Capture the cell that displays the provided text and extract its (X, Y) central coordinate. 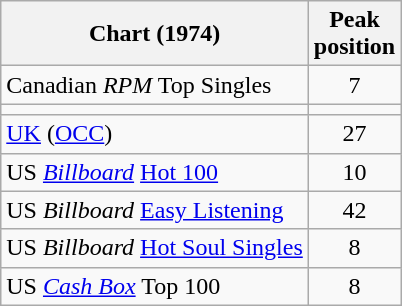
27 (354, 134)
42 (354, 210)
US Billboard Easy Listening (155, 210)
US Billboard Hot 100 (155, 172)
UK (OCC) (155, 134)
Peakposition (354, 34)
US Billboard Hot Soul Singles (155, 248)
Canadian RPM Top Singles (155, 85)
Chart (1974) (155, 34)
7 (354, 85)
US Cash Box Top 100 (155, 286)
10 (354, 172)
